Locate the cell with the specified text and output its [X, Y] center coordinate. 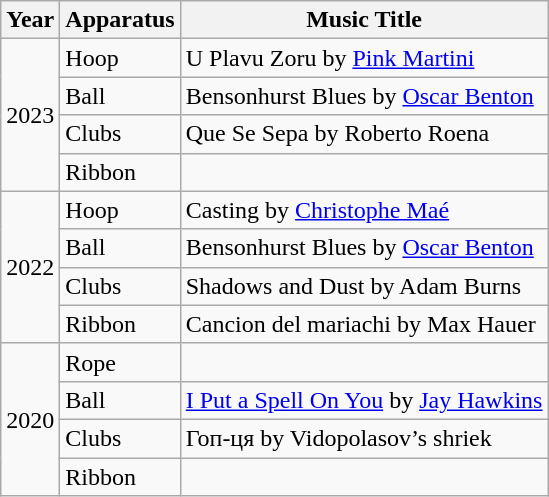
Cancion del mariachi by Max Hauer [364, 324]
2020 [30, 419]
Shadows and Dust by Adam Burns [364, 286]
Apparatus [120, 20]
2022 [30, 267]
U Plavu Zoru by Pink Martini [364, 58]
Гоп-ця by Vidopolasov’s shriek [364, 438]
Rope [120, 362]
Que Se Sepa by Roberto Roena [364, 134]
Casting by Christophe Maé [364, 210]
2023 [30, 115]
Music Title [364, 20]
I Put a Spell On You by Jay Hawkins [364, 400]
Year [30, 20]
